For the text-containing cell, return its midpoint in (x, y) coordinate format. 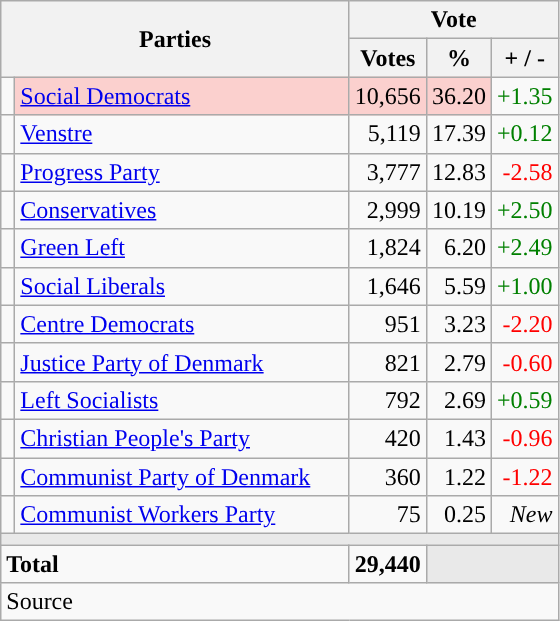
420 (388, 438)
1,824 (388, 248)
951 (388, 324)
Communist Party of Denmark (182, 477)
Centre Democrats (182, 324)
3.23 (458, 324)
1.43 (458, 438)
Justice Party of Denmark (182, 362)
Christian People's Party (182, 438)
5,119 (388, 134)
+1.35 (524, 96)
10.19 (458, 210)
Conservatives (182, 210)
-2.58 (524, 172)
Communist Workers Party (182, 515)
10,656 (388, 96)
% (458, 58)
2,999 (388, 210)
Source (280, 602)
12.83 (458, 172)
Total (176, 564)
36.20 (458, 96)
2.69 (458, 400)
Parties (176, 39)
+1.00 (524, 286)
5.59 (458, 286)
-1.22 (524, 477)
360 (388, 477)
+2.49 (524, 248)
Social Liberals (182, 286)
17.39 (458, 134)
-0.96 (524, 438)
Vote (454, 20)
3,777 (388, 172)
2.79 (458, 362)
821 (388, 362)
29,440 (388, 564)
75 (388, 515)
6.20 (458, 248)
New (524, 515)
1.22 (458, 477)
-0.60 (524, 362)
792 (388, 400)
+0.12 (524, 134)
Left Socialists (182, 400)
+ / - (524, 58)
Social Democrats (182, 96)
Votes (388, 58)
-2.20 (524, 324)
+2.50 (524, 210)
Green Left (182, 248)
+0.59 (524, 400)
0.25 (458, 515)
Venstre (182, 134)
Progress Party (182, 172)
1,646 (388, 286)
